Capture the cell that displays the provided text and extract its [X, Y] central coordinate. 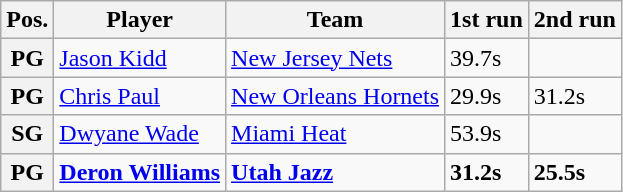
Pos. [28, 20]
Team [336, 20]
New Orleans Hornets [336, 96]
39.7s [487, 58]
2nd run [574, 20]
1st run [487, 20]
53.9s [487, 134]
Miami Heat [336, 134]
25.5s [574, 172]
SG [28, 134]
Jason Kidd [140, 58]
New Jersey Nets [336, 58]
Player [140, 20]
Dwyane Wade [140, 134]
Chris Paul [140, 96]
Deron Williams [140, 172]
Utah Jazz [336, 172]
29.9s [487, 96]
